Scan for the cell matching the given text and deliver its (X, Y) coordinate at center. 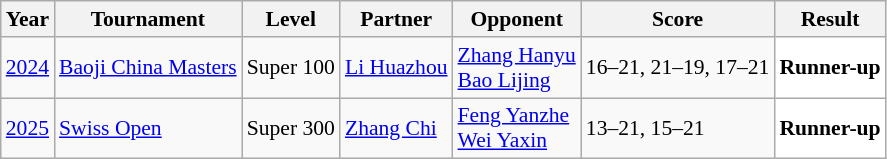
2025 (28, 128)
16–21, 21–19, 17–21 (678, 68)
Super 300 (291, 128)
Partner (396, 19)
Feng Yanzhe Wei Yaxin (517, 128)
Zhang Hanyu Bao Lijing (517, 68)
Baoji China Masters (148, 68)
Super 100 (291, 68)
Swiss Open (148, 128)
2024 (28, 68)
Li Huazhou (396, 68)
Zhang Chi (396, 128)
Level (291, 19)
Result (830, 19)
Opponent (517, 19)
Year (28, 19)
13–21, 15–21 (678, 128)
Score (678, 19)
Tournament (148, 19)
